Find where the given text appears and provide that cell's center as [X, Y] coordinate. 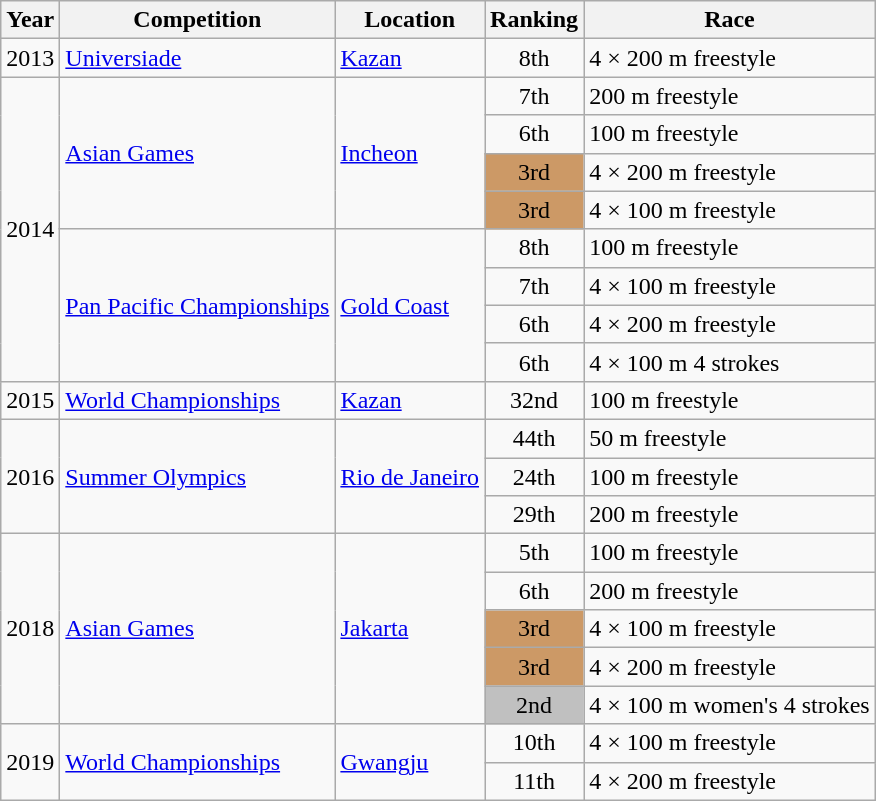
5th [534, 553]
4 × 100 m 4 strokes [730, 362]
Pan Pacific Championships [198, 305]
24th [534, 477]
10th [534, 743]
2013 [30, 58]
Summer Olympics [198, 476]
11th [534, 781]
Jakarta [410, 629]
Competition [198, 20]
Incheon [410, 153]
2018 [30, 629]
Year [30, 20]
50 m freestyle [730, 438]
29th [534, 515]
Gold Coast [410, 305]
Gwangju [410, 762]
44th [534, 438]
2016 [30, 476]
Location [410, 20]
32nd [534, 400]
Universiade [198, 58]
Ranking [534, 20]
2nd [534, 705]
2015 [30, 400]
4 × 100 m women's 4 strokes [730, 705]
Race [730, 20]
2019 [30, 762]
Rio de Janeiro [410, 476]
2014 [30, 229]
